Capture the cell that displays the provided text and extract its [X, Y] central coordinate. 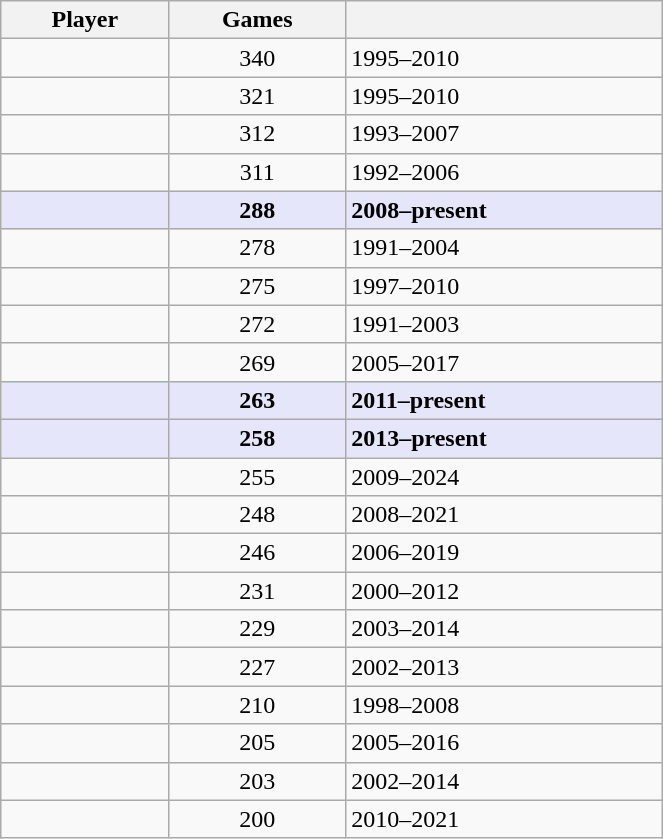
263 [258, 400]
229 [258, 629]
2002–2014 [504, 781]
275 [258, 286]
258 [258, 438]
Player [85, 20]
231 [258, 591]
2002–2013 [504, 667]
255 [258, 477]
2006–2019 [504, 553]
Games [258, 20]
205 [258, 743]
200 [258, 819]
2011–present [504, 400]
2005–2016 [504, 743]
2008–2021 [504, 515]
1992–2006 [504, 172]
2000–2012 [504, 591]
2003–2014 [504, 629]
246 [258, 553]
1993–2007 [504, 134]
311 [258, 172]
272 [258, 324]
2013–present [504, 438]
1997–2010 [504, 286]
2008–present [504, 210]
248 [258, 515]
2005–2017 [504, 362]
1991–2004 [504, 248]
321 [258, 96]
2009–2024 [504, 477]
1991–2003 [504, 324]
278 [258, 248]
210 [258, 705]
312 [258, 134]
1998–2008 [504, 705]
269 [258, 362]
288 [258, 210]
2010–2021 [504, 819]
340 [258, 58]
203 [258, 781]
227 [258, 667]
